From the cell containing the given text, extract its center point as [x, y] coordinate. 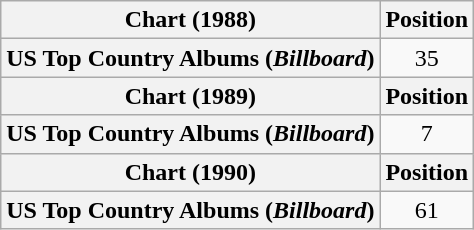
Chart (1989) [190, 96]
7 [427, 134]
61 [427, 210]
Chart (1990) [190, 172]
35 [427, 58]
Chart (1988) [190, 20]
